Scan for the cell matching the given text and deliver its [X, Y] coordinate at center. 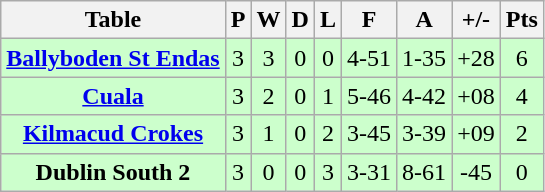
L [328, 20]
Pts [522, 20]
4-51 [370, 58]
4 [522, 96]
3-39 [424, 134]
P [238, 20]
Ballyboden St Endas [113, 58]
Dublin South 2 [113, 172]
Cuala [113, 96]
-45 [476, 172]
4-42 [424, 96]
W [268, 20]
6 [522, 58]
+08 [476, 96]
Kilmacud Crokes [113, 134]
+09 [476, 134]
5-46 [370, 96]
8-61 [424, 172]
F [370, 20]
Table [113, 20]
A [424, 20]
+/- [476, 20]
+28 [476, 58]
D [300, 20]
3-45 [370, 134]
1-35 [424, 58]
3-31 [370, 172]
